Capture the cell that displays the provided text and extract its (X, Y) central coordinate. 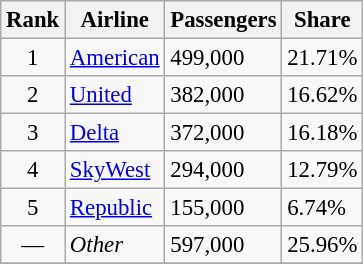
16.62% (322, 95)
5 (33, 208)
294,000 (224, 170)
25.96% (322, 245)
2 (33, 95)
— (33, 245)
Rank (33, 20)
American (115, 58)
SkyWest (115, 170)
United (115, 95)
6.74% (322, 208)
Republic (115, 208)
Delta (115, 133)
Passengers (224, 20)
Other (115, 245)
1 (33, 58)
4 (33, 170)
155,000 (224, 208)
597,000 (224, 245)
499,000 (224, 58)
Airline (115, 20)
12.79% (322, 170)
21.71% (322, 58)
3 (33, 133)
16.18% (322, 133)
372,000 (224, 133)
Share (322, 20)
382,000 (224, 95)
